Provide the (x, y) coordinate of the cell's center where the given text is located.  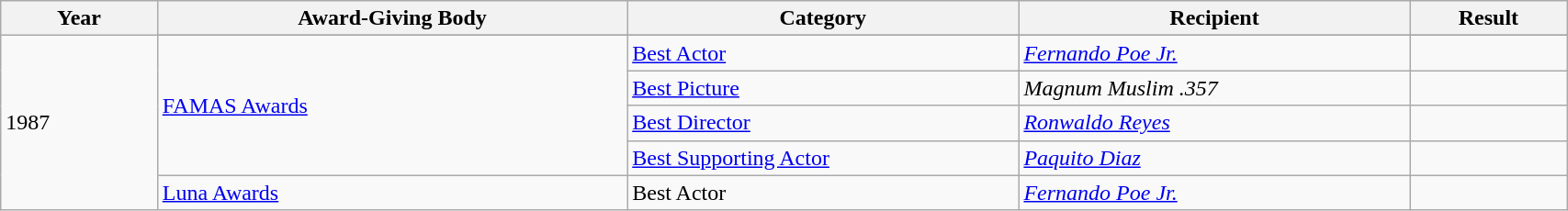
Luna Awards (391, 193)
FAMAS Awards (391, 105)
Category (823, 18)
Ronwaldo Reyes (1214, 123)
Result (1488, 18)
Best Director (823, 123)
Best Picture (823, 88)
Magnum Muslim .357 (1214, 88)
Best Supporting Actor (823, 158)
Year (79, 18)
Award-Giving Body (391, 18)
1987 (79, 123)
Recipient (1214, 18)
Paquito Diaz (1214, 158)
